Capture the cell that displays the provided text and extract its [X, Y] central coordinate. 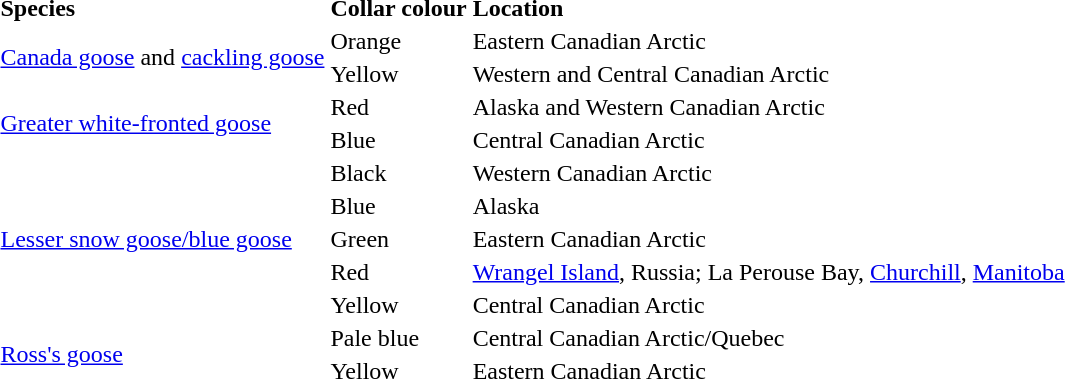
Green [398, 239]
Orange [398, 41]
Black [398, 173]
Pale blue [398, 338]
